Pinpoint the cell where the given text exists, returning its [x, y] midpoint coordinate. 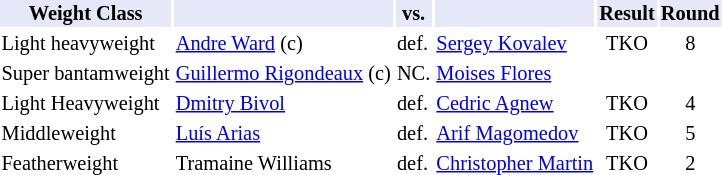
Result [628, 14]
Luís Arias [283, 134]
Round [690, 14]
Arif Magomedov [515, 134]
8 [690, 44]
vs. [413, 14]
Light Heavyweight [86, 104]
NC. [413, 74]
Super bantamweight [86, 74]
5 [690, 134]
Middleweight [86, 134]
Dmitry Bivol [283, 104]
Cedric Agnew [515, 104]
4 [690, 104]
Light heavyweight [86, 44]
Weight Class [86, 14]
Andre Ward (c) [283, 44]
Guillermo Rigondeaux (c) [283, 74]
Moises Flores [515, 74]
Sergey Kovalev [515, 44]
